Locate the cell with the specified text and output its (x, y) center coordinate. 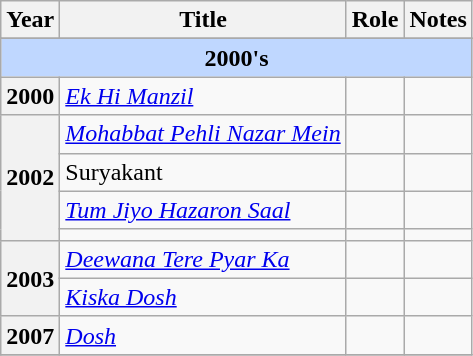
Ek Hi Manzil (203, 96)
Suryakant (203, 172)
Mohabbat Pehli Nazar Mein (203, 134)
2000 (30, 96)
2002 (30, 178)
Deewana Tere Pyar Ka (203, 259)
Role (375, 20)
Notes (438, 20)
2007 (30, 335)
2003 (30, 278)
2000's (237, 58)
Tum Jiyo Hazaron Saal (203, 210)
Kiska Dosh (203, 297)
Dosh (203, 335)
Title (203, 20)
Year (30, 20)
